Return [x, y] of the center of cell containing provided text 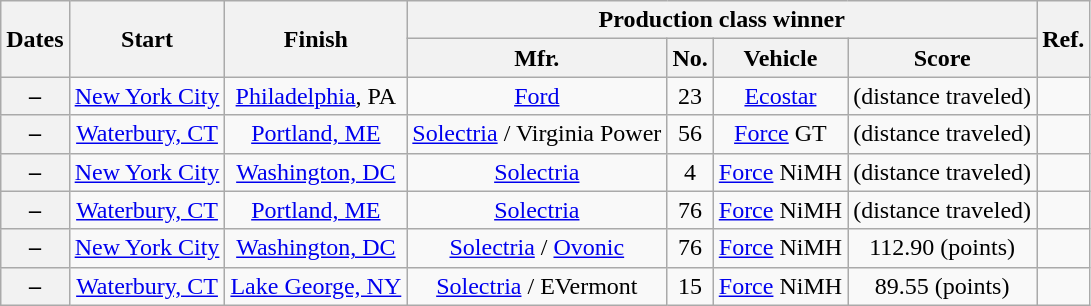
Solectria / Virginia Power [537, 134]
Finish [316, 39]
Solectria / Ovonic [537, 248]
4 [690, 172]
89.55 (points) [942, 286]
Score [942, 58]
Start [147, 39]
Ecostar [780, 96]
112.90 (points) [942, 248]
Ford [537, 96]
Dates [35, 39]
Mfr. [537, 58]
Ref. [1064, 39]
15 [690, 286]
No. [690, 58]
Vehicle [780, 58]
23 [690, 96]
Philadelphia, PA [316, 96]
Force GT [780, 134]
56 [690, 134]
Production class winner [722, 20]
Lake George, NY [316, 286]
Solectria / EVermont [537, 286]
